Capture the cell that displays the provided text and extract its [x, y] central coordinate. 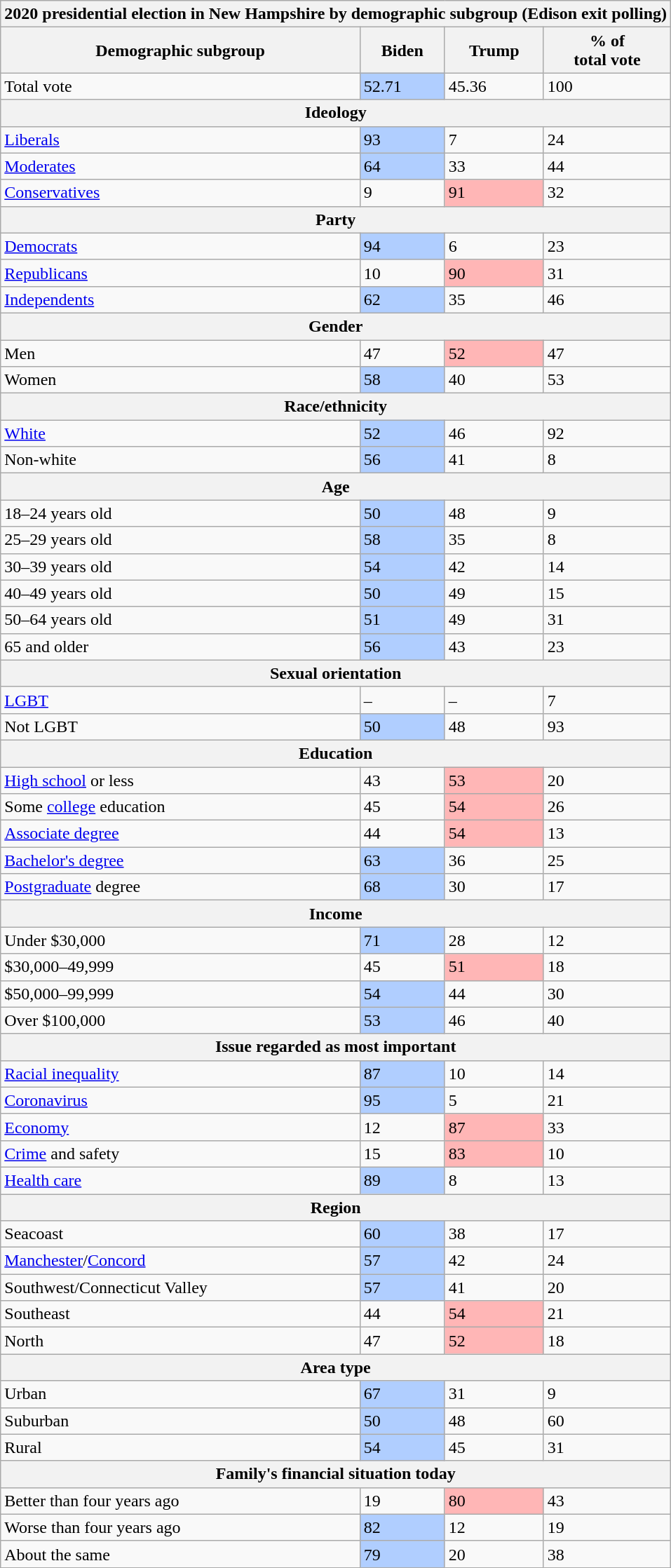
91 [494, 193]
32 [607, 193]
$50,000–99,999 [180, 994]
25–29 years old [180, 540]
Seacoast [180, 1234]
100 [607, 86]
Urban [180, 1394]
Biden [402, 50]
Family's financial situation today [336, 1474]
Gender [336, 326]
40–49 years old [180, 593]
Women [180, 380]
Area type [336, 1367]
About the same [180, 1554]
Worse than four years ago [180, 1527]
5 [494, 1100]
Over $100,000 [180, 1020]
52.71 [402, 86]
Party [336, 219]
Better than four years ago [180, 1501]
Suburban [180, 1421]
Moderates [180, 166]
Postgraduate degree [180, 887]
62 [402, 299]
Independents [180, 299]
Region [336, 1207]
18–24 years old [180, 513]
Southwest/Connecticut Valley [180, 1287]
Some college education [180, 807]
65 and older [180, 647]
Ideology [336, 113]
30–39 years old [180, 567]
Total vote [180, 86]
Health care [180, 1180]
Education [336, 753]
Racial inequality [180, 1074]
Age [336, 487]
95 [402, 1100]
Demographic subgroup [180, 50]
$30,000–49,999 [180, 967]
67 [402, 1394]
White [180, 433]
71 [402, 940]
Conservatives [180, 193]
Southeast [180, 1314]
80 [494, 1501]
Income [336, 914]
Race/ethnicity [336, 407]
Liberals [180, 140]
North [180, 1341]
Crime and safety [180, 1154]
26 [607, 807]
2020 presidential election in New Hampshire by demographic subgroup (Edison exit polling) [336, 14]
Manchester/Concord [180, 1261]
92 [607, 433]
28 [494, 940]
Issue regarded as most important [336, 1047]
Rural [180, 1447]
68 [402, 887]
89 [402, 1180]
LGBT [180, 700]
Trump [494, 50]
Democrats [180, 246]
High school or less [180, 780]
83 [494, 1154]
Republicans [180, 273]
82 [402, 1527]
64 [402, 166]
Not LGBT [180, 726]
Sexual orientation [336, 673]
25 [607, 860]
% oftotal vote [607, 50]
36 [494, 860]
6 [494, 246]
Economy [180, 1127]
45.36 [494, 86]
Non-white [180, 460]
Men [180, 353]
63 [402, 860]
94 [402, 246]
79 [402, 1554]
90 [494, 273]
Bachelor's degree [180, 860]
Coronavirus [180, 1100]
Associate degree [180, 834]
50–64 years old [180, 620]
Under $30,000 [180, 940]
